Extract the [x, y] coordinate from the center of the cell holding the provided text.  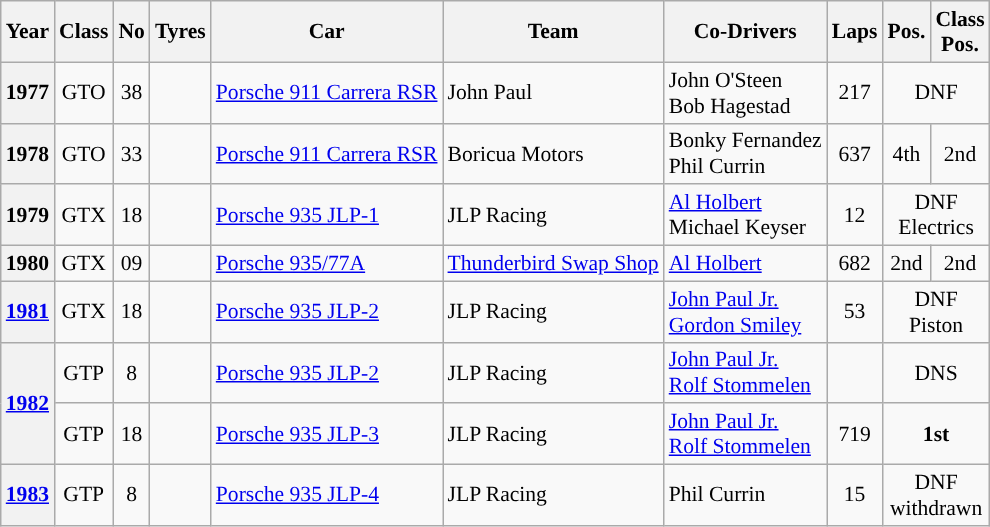
Class [84, 32]
Year [28, 32]
Porsche 935/77A [327, 264]
682 [855, 264]
Pos. [906, 32]
1982 [28, 403]
Phil Currin [746, 496]
217 [855, 92]
1980 [28, 264]
Laps [855, 32]
DNF Piston [936, 312]
No [132, 32]
DNFwithdrawn [936, 496]
Tyres [180, 32]
38 [132, 92]
ClassPos. [960, 32]
Al Holbert [746, 264]
719 [855, 434]
Al Holbert Michael Keyser [746, 216]
Car [327, 32]
John Paul [554, 92]
1981 [28, 312]
Thunderbird Swap Shop [554, 264]
DNFElectrics [936, 216]
1979 [28, 216]
637 [855, 154]
Porsche 935 JLP-3 [327, 434]
Bonky Fernandez Phil Currin [746, 154]
53 [855, 312]
Porsche 935 JLP-1 [327, 216]
Porsche 935 JLP-4 [327, 496]
Co-Drivers [746, 32]
4th [906, 154]
15 [855, 496]
1st [936, 434]
1978 [28, 154]
12 [855, 216]
Team [554, 32]
33 [132, 154]
Boricua Motors [554, 154]
1977 [28, 92]
09 [132, 264]
DNS [936, 372]
1983 [28, 496]
John Paul Jr. Gordon Smiley [746, 312]
DNF [936, 92]
John O'Steen Bob Hagestad [746, 92]
